Locate the cell with the specified text and output its (x, y) center coordinate. 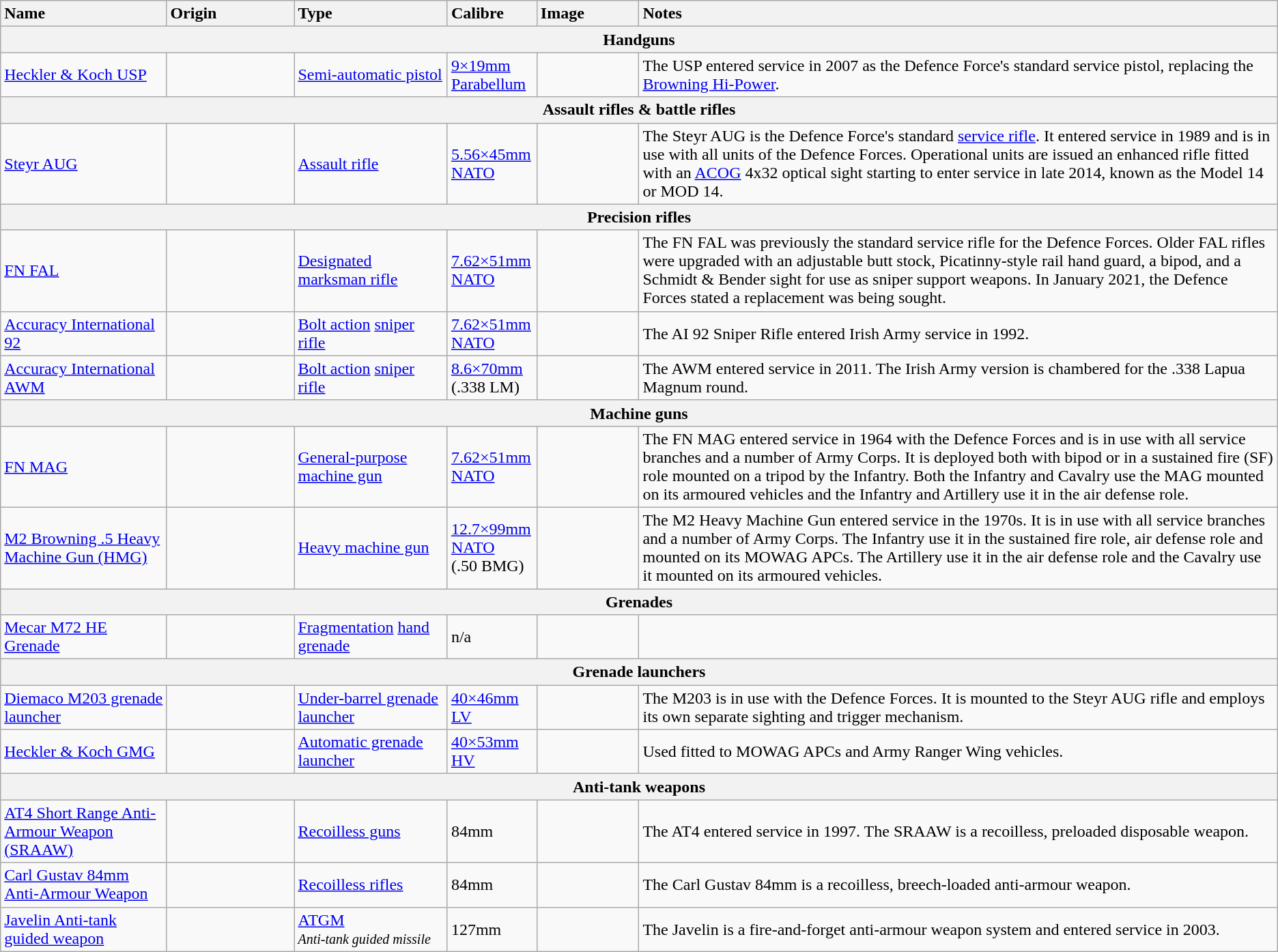
Carl Gustav 84mm Anti-Armour Weapon (83, 884)
8.6×70mm (.338 LM) (492, 378)
Javelin Anti-tank guided weapon (83, 929)
Grenade launchers (639, 672)
Heckler & Koch USP (83, 75)
Recoilless rifles (371, 884)
Assault rifle (371, 164)
Mecar M72 HE Grenade (83, 637)
Accuracy International AWM (83, 378)
The M203 is in use with the Defence Forces. It is mounted to the Steyr AUG rifle and employs its own separate sighting and trigger mechanism. (958, 707)
Grenades (639, 601)
Heckler & Koch GMG (83, 752)
Diemaco M203 grenade launcher (83, 707)
Used fitted to MOWAG APCs and Army Ranger Wing vehicles. (958, 752)
Type (371, 14)
Automatic grenade launcher (371, 752)
The AI 92 Sniper Rifle entered Irish Army service in 1992. (958, 333)
The USP entered service in 2007 as the Defence Force's standard service pistol, replacing the Browning Hi-Power. (958, 75)
Handguns (639, 40)
Origin (231, 14)
Heavy machine gun (371, 547)
Steyr AUG (83, 164)
The Javelin is a fire-and-forget anti-armour weapon system and entered service in 2003. (958, 929)
Precision rifles (639, 217)
9×19mm Parabellum (492, 75)
The AWM entered service in 2011. The Irish Army version is chambered for the .338 Lapua Magnum round. (958, 378)
Name (83, 14)
Assault rifles & battle rifles (639, 110)
Anti-tank weapons (639, 787)
40×46mm LV (492, 707)
Notes (958, 14)
Fragmentation hand grenade (371, 637)
ATGMAnti-tank guided missile (371, 929)
The Carl Gustav 84mm is a recoilless, breech-loaded anti-armour weapon. (958, 884)
5.56×45mm NATO (492, 164)
Calibre (492, 14)
M2 Browning .5 Heavy Machine Gun (HMG) (83, 547)
Semi-automatic pistol (371, 75)
n/a (492, 637)
AT4 Short Range Anti-Armour Weapon (SRAAW) (83, 831)
Image (588, 14)
Accuracy International 92 (83, 333)
General-purpose machine gun (371, 467)
Machine guns (639, 413)
127mm (492, 929)
Designated marksman rifle (371, 270)
Under-barrel grenade launcher (371, 707)
40×53mm HV (492, 752)
FN FAL (83, 270)
Recoilless guns (371, 831)
The AT4 entered service in 1997. The SRAAW is a recoilless, preloaded disposable weapon. (958, 831)
FN MAG (83, 467)
12.7×99mm NATO(.50 BMG) (492, 547)
